Provide the [X, Y] coordinate of the cell's center where the given text is located.  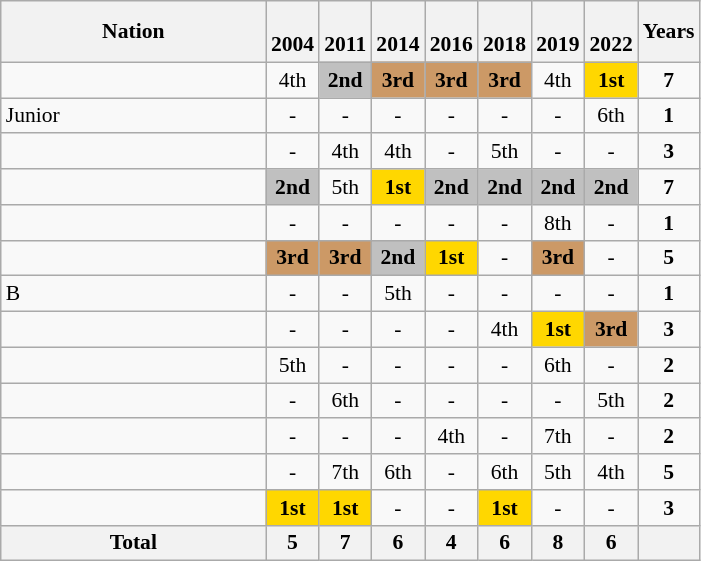
2011 [345, 32]
Junior [134, 116]
2004 [292, 32]
Years [669, 32]
4 [452, 543]
2014 [398, 32]
Total [134, 543]
8th [558, 223]
2016 [452, 32]
2018 [504, 32]
2022 [610, 32]
8 [558, 543]
Nation [134, 32]
2019 [558, 32]
B [134, 294]
